Pinpoint the cell where the given text exists, returning its [x, y] midpoint coordinate. 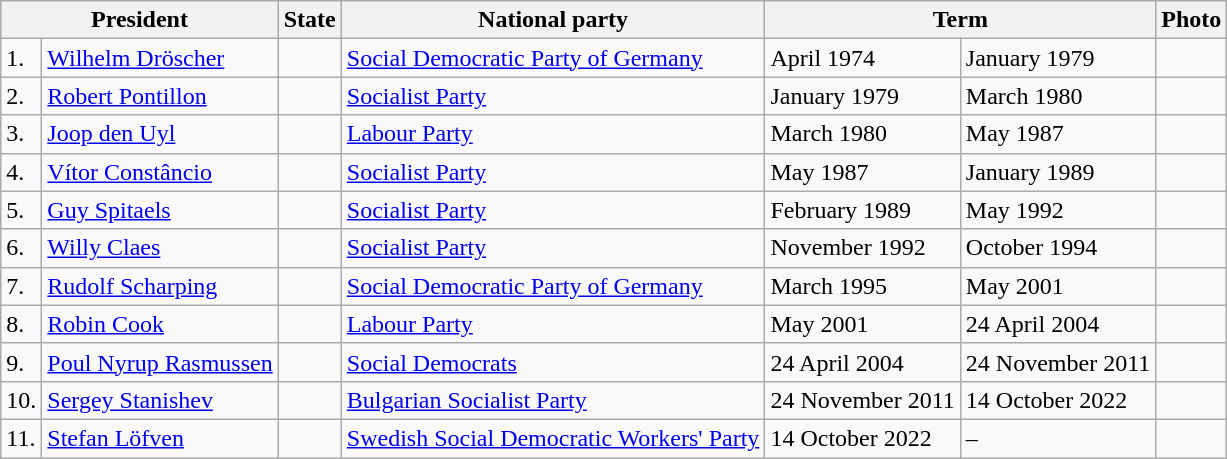
President [140, 20]
January 1989 [1058, 172]
Robert Pontillon [160, 96]
Vítor Constâncio [160, 172]
State [310, 20]
Stefan Löfven [160, 438]
10. [22, 400]
4. [22, 172]
6. [22, 248]
National party [553, 20]
November 1992 [862, 248]
Bulgarian Socialist Party [553, 400]
5. [22, 210]
Term [960, 20]
11. [22, 438]
October 1994 [1058, 248]
9. [22, 362]
Guy Spitaels [160, 210]
Wilhelm Dröscher [160, 58]
Rudolf Scharping [160, 286]
– [1058, 438]
Social Democrats [553, 362]
2. [22, 96]
8. [22, 324]
Sergey Stanishev [160, 400]
April 1974 [862, 58]
7. [22, 286]
May 1992 [1058, 210]
Photo [1192, 20]
3. [22, 134]
Willy Claes [160, 248]
Joop den Uyl [160, 134]
March 1995 [862, 286]
Robin Cook [160, 324]
February 1989 [862, 210]
Swedish Social Democratic Workers' Party [553, 438]
1. [22, 58]
Poul Nyrup Rasmussen [160, 362]
